Locate the cell with the specified text and output its [x, y] center coordinate. 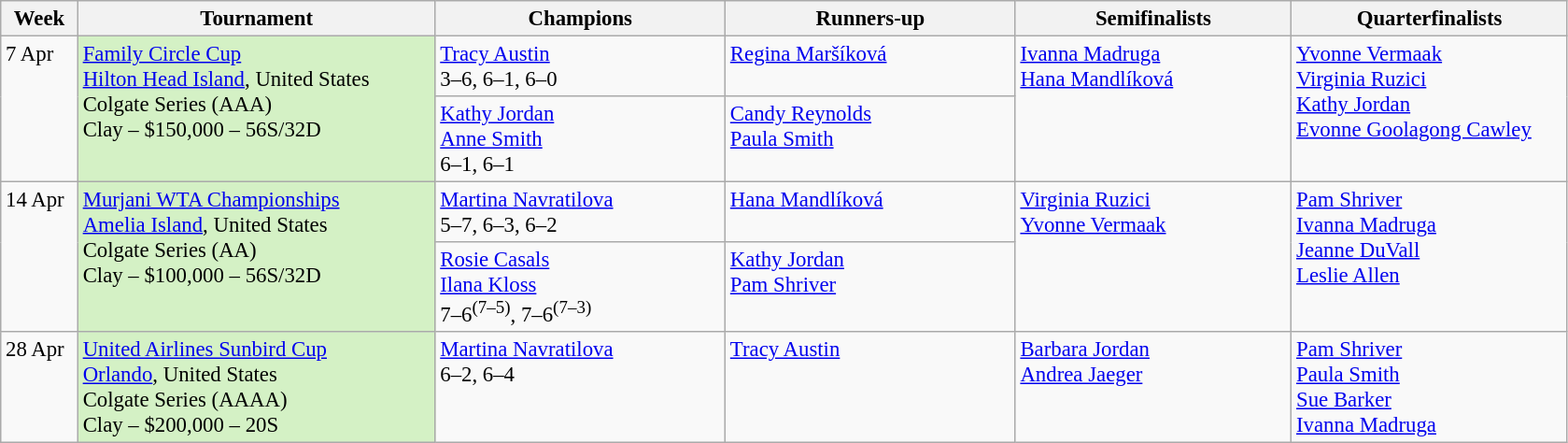
Hana Mandlíková [870, 213]
Candy Reynolds Paula Smith [870, 139]
Tournament [256, 19]
Virginia Ruzici Yvonne Vermaak [1153, 258]
Murjani WTA Championships Amelia Island, United StatesColgate Series (AA)Clay – $100,000 – 56S/32D [256, 258]
Semifinalists [1153, 19]
Runners-up [870, 19]
Pam Shriver Ivanna Madruga Jeanne DuVall Leslie Allen [1430, 258]
Week [39, 19]
Yvonne Vermaak Virginia Ruzici Kathy Jordan Evonne Goolagong Cawley [1430, 109]
Kathy Jordan Pam Shriver [870, 287]
Martina Navratilova5–7, 6–3, 6–2 [581, 213]
Ivanna Madruga Hana Mandlíková [1153, 109]
Tracy Austin3–6, 6–1, 6–0 [581, 67]
14 Apr [39, 258]
Quarterfinalists [1430, 19]
Regina Maršíková [870, 67]
Rosie Casals Ilana Kloss 7–6(7–5), 7–6(7–3) [581, 287]
Champions [581, 19]
7 Apr [39, 109]
Kathy Jordan Anne Smith 6–1, 6–1 [581, 139]
Family Circle Cup Hilton Head Island, United StatesColgate Series (AAA)Clay – $150,000 – 56S/32D [256, 109]
